Pinpoint the cell where the given text exists, returning its (X, Y) midpoint coordinate. 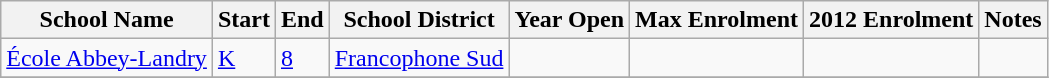
École Abbey-Landry (107, 58)
K (244, 58)
End (302, 20)
Max Enrolment (717, 20)
Notes (1013, 20)
Start (244, 20)
School Name (107, 20)
2012 Enrolment (892, 20)
Francophone Sud (419, 58)
8 (302, 58)
School District (419, 20)
Year Open (570, 20)
